Provide the [X, Y] coordinate of the cell's center where the given text is located.  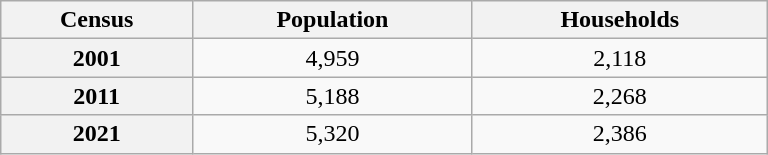
5,320 [333, 134]
2001 [97, 58]
2,118 [620, 58]
Census [97, 20]
2021 [97, 134]
2,386 [620, 134]
Households [620, 20]
2011 [97, 96]
Population [333, 20]
2,268 [620, 96]
5,188 [333, 96]
4,959 [333, 58]
